Return the [X, Y] coordinate for the center point of the cell that contains the specified text.  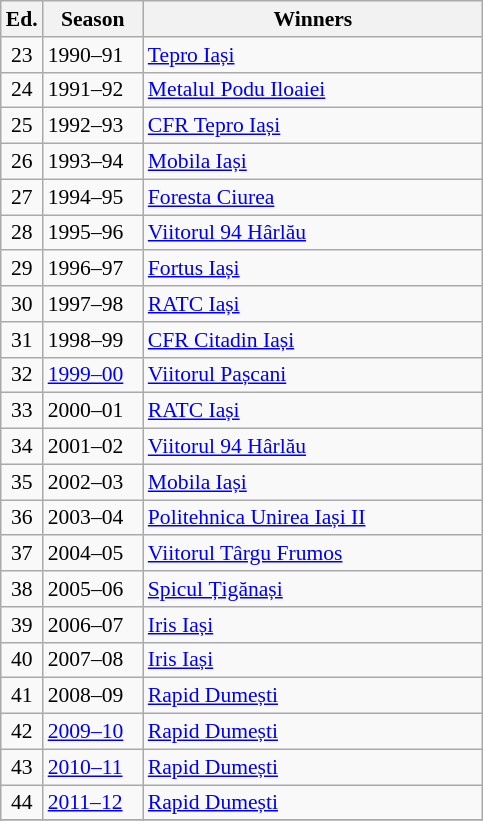
30 [22, 304]
40 [22, 660]
Season [93, 19]
36 [22, 518]
Viitorul Pașcani [313, 375]
Tepro Iași [313, 55]
Metalul Podu Iloaiei [313, 90]
1995–96 [93, 233]
37 [22, 554]
2006–07 [93, 625]
Spicul Țigănași [313, 589]
2007–08 [93, 660]
1990–91 [93, 55]
2010–11 [93, 767]
CFR Tepro Iași [313, 126]
34 [22, 447]
43 [22, 767]
2008–09 [93, 696]
2001–02 [93, 447]
42 [22, 732]
2002–03 [93, 482]
CFR Citadin Iași [313, 340]
26 [22, 162]
38 [22, 589]
2004–05 [93, 554]
41 [22, 696]
1997–98 [93, 304]
Ed. [22, 19]
28 [22, 233]
1991–92 [93, 90]
44 [22, 803]
2011–12 [93, 803]
31 [22, 340]
1998–99 [93, 340]
2003–04 [93, 518]
Politehnica Unirea Iași II [313, 518]
25 [22, 126]
1992–93 [93, 126]
27 [22, 197]
35 [22, 482]
29 [22, 269]
1999–00 [93, 375]
1993–94 [93, 162]
32 [22, 375]
Foresta Ciurea [313, 197]
2000–01 [93, 411]
33 [22, 411]
24 [22, 90]
Viitorul Târgu Frumos [313, 554]
1996–97 [93, 269]
1994–95 [93, 197]
2005–06 [93, 589]
39 [22, 625]
2009–10 [93, 732]
Winners [313, 19]
Fortus Iași [313, 269]
23 [22, 55]
